Provide the (x, y) coordinate of the cell's center where the given text is located.  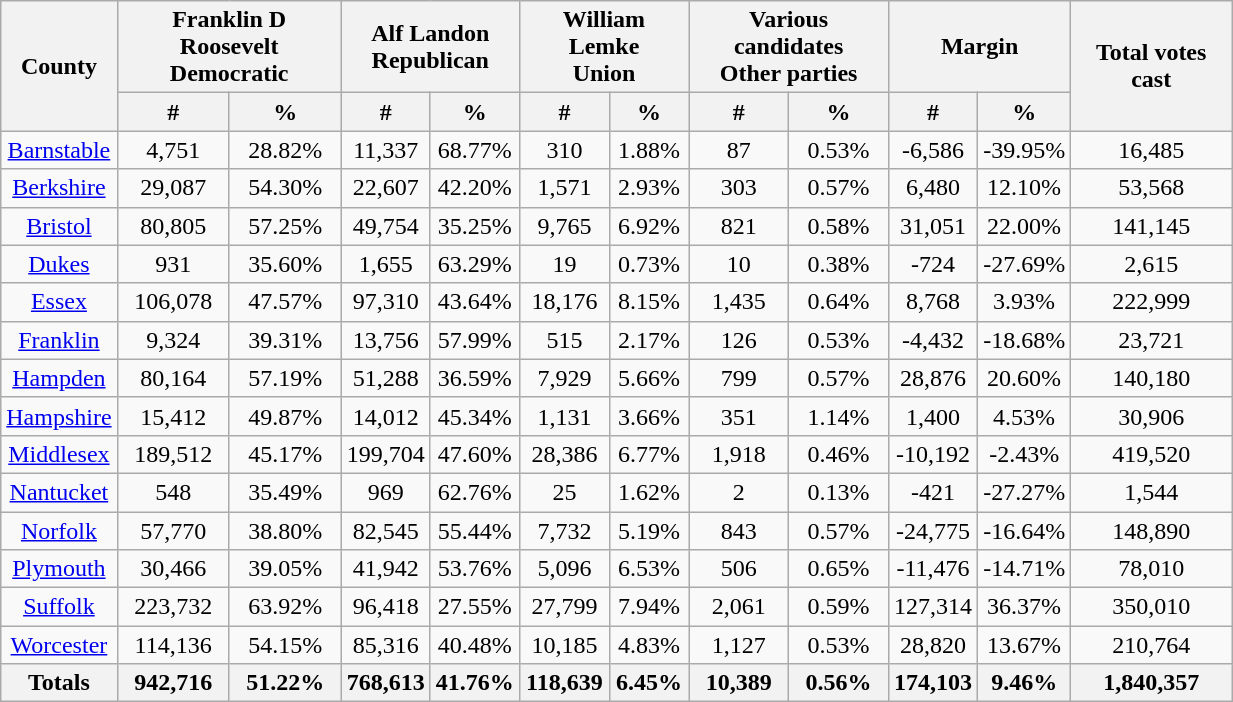
Hampden (59, 378)
4.83% (648, 645)
57.99% (474, 340)
35.25% (474, 226)
5.66% (648, 378)
28,876 (934, 378)
Worcester (59, 645)
419,520 (1152, 454)
1.62% (648, 492)
0.46% (839, 454)
28,820 (934, 645)
0.38% (839, 264)
140,180 (1152, 378)
-14.71% (1024, 569)
6.45% (648, 683)
515 (564, 340)
1,131 (564, 416)
53,568 (1152, 188)
29,087 (173, 188)
William LemkeUnion (604, 47)
0.13% (839, 492)
43.64% (474, 302)
39.05% (285, 569)
87 (739, 150)
6,480 (934, 188)
36.59% (474, 378)
4,751 (173, 150)
13.67% (1024, 645)
118,639 (564, 683)
68.77% (474, 150)
Middlesex (59, 454)
0.56% (839, 683)
-421 (934, 492)
11,337 (386, 150)
-24,775 (934, 531)
7.94% (648, 607)
42.20% (474, 188)
Total votes cast (1152, 66)
63.92% (285, 607)
1,435 (739, 302)
222,999 (1152, 302)
30,466 (173, 569)
36.37% (1024, 607)
0.73% (648, 264)
23,721 (1152, 340)
80,164 (173, 378)
55.44% (474, 531)
10 (739, 264)
-27.69% (1024, 264)
Plymouth (59, 569)
768,613 (386, 683)
942,716 (173, 683)
821 (739, 226)
45.17% (285, 454)
1,544 (1152, 492)
210,764 (1152, 645)
1.14% (839, 416)
Norfolk (59, 531)
85,316 (386, 645)
931 (173, 264)
2 (739, 492)
97,310 (386, 302)
8,768 (934, 302)
0.64% (839, 302)
2.17% (648, 340)
Totals (59, 683)
10,389 (739, 683)
141,145 (1152, 226)
2,061 (739, 607)
174,103 (934, 683)
1,571 (564, 188)
13,756 (386, 340)
6.77% (648, 454)
22.00% (1024, 226)
1,127 (739, 645)
-2.43% (1024, 454)
14,012 (386, 416)
19 (564, 264)
7,929 (564, 378)
843 (739, 531)
3.93% (1024, 302)
Essex (59, 302)
Bristol (59, 226)
-16.64% (1024, 531)
969 (386, 492)
57.19% (285, 378)
-724 (934, 264)
96,418 (386, 607)
9,324 (173, 340)
6.92% (648, 226)
82,545 (386, 531)
Alf LandonRepublican (430, 47)
Barnstable (59, 150)
22,607 (386, 188)
114,136 (173, 645)
53.76% (474, 569)
25 (564, 492)
40.48% (474, 645)
57.25% (285, 226)
27.55% (474, 607)
18,176 (564, 302)
7,732 (564, 531)
2.93% (648, 188)
1,840,357 (1152, 683)
1,918 (739, 454)
5,096 (564, 569)
506 (739, 569)
0.59% (839, 607)
-11,476 (934, 569)
Suffolk (59, 607)
62.76% (474, 492)
Various candidatesOther parties (789, 47)
Hampshire (59, 416)
0.65% (839, 569)
351 (739, 416)
54.15% (285, 645)
51,288 (386, 378)
80,805 (173, 226)
Berkshire (59, 188)
6.53% (648, 569)
County (59, 66)
9.46% (1024, 683)
1,400 (934, 416)
27,799 (564, 607)
47.60% (474, 454)
8.15% (648, 302)
Margin (980, 47)
31,051 (934, 226)
350,010 (1152, 607)
0.58% (839, 226)
106,078 (173, 302)
15,412 (173, 416)
35.49% (285, 492)
127,314 (934, 607)
20.60% (1024, 378)
39.31% (285, 340)
1.88% (648, 150)
41.76% (474, 683)
Nantucket (59, 492)
199,704 (386, 454)
12.10% (1024, 188)
63.29% (474, 264)
-18.68% (1024, 340)
Dukes (59, 264)
35.60% (285, 264)
51.22% (285, 683)
1,655 (386, 264)
57,770 (173, 531)
30,906 (1152, 416)
10,185 (564, 645)
148,890 (1152, 531)
223,732 (173, 607)
189,512 (173, 454)
28.82% (285, 150)
41,942 (386, 569)
49,754 (386, 226)
9,765 (564, 226)
-10,192 (934, 454)
799 (739, 378)
-39.95% (1024, 150)
38.80% (285, 531)
Franklin (59, 340)
45.34% (474, 416)
28,386 (564, 454)
47.57% (285, 302)
-6,586 (934, 150)
Franklin D RooseveltDemocratic (229, 47)
310 (564, 150)
54.30% (285, 188)
126 (739, 340)
-4,432 (934, 340)
49.87% (285, 416)
78,010 (1152, 569)
303 (739, 188)
4.53% (1024, 416)
3.66% (648, 416)
5.19% (648, 531)
2,615 (1152, 264)
548 (173, 492)
-27.27% (1024, 492)
16,485 (1152, 150)
